Output the [X, Y] coordinate of the center of the cell containing the given text.  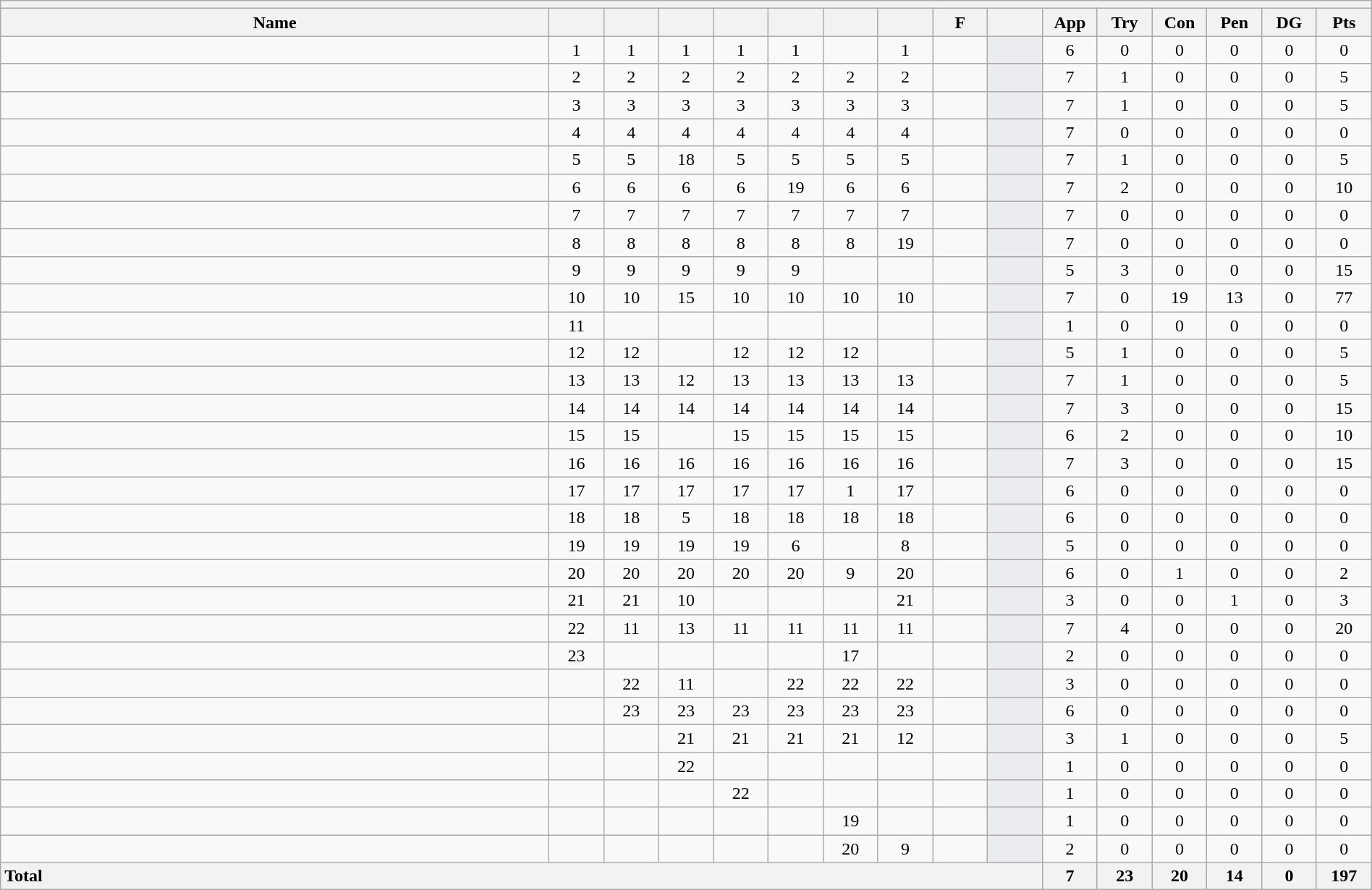
Con [1180, 22]
App [1070, 22]
197 [1344, 876]
Total [522, 876]
Try [1125, 22]
DG [1290, 22]
F [960, 22]
Pen [1235, 22]
Pts [1344, 22]
77 [1344, 297]
Name [275, 22]
